Locate the cell with the specified text and output its [x, y] center coordinate. 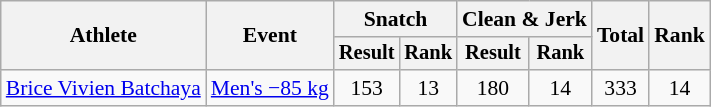
333 [620, 88]
153 [367, 88]
Athlete [104, 36]
Brice Vivien Batchaya [104, 88]
13 [428, 88]
180 [493, 88]
Snatch [396, 19]
Men's −85 kg [270, 88]
Total [620, 36]
Clean & Jerk [524, 19]
Event [270, 36]
